Scan for the cell matching the given text and deliver its (X, Y) coordinate at center. 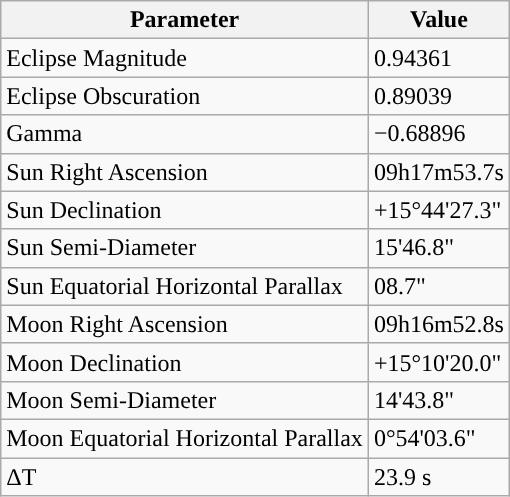
09h17m53.7s (438, 172)
Eclipse Obscuration (185, 96)
Gamma (185, 134)
Moon Equatorial Horizontal Parallax (185, 438)
Value (438, 20)
0°54'03.6" (438, 438)
ΔT (185, 477)
14'43.8" (438, 400)
09h16m52.8s (438, 324)
08.7" (438, 286)
Sun Right Ascension (185, 172)
0.89039 (438, 96)
23.9 s (438, 477)
Sun Equatorial Horizontal Parallax (185, 286)
Moon Semi-Diameter (185, 400)
Eclipse Magnitude (185, 58)
15'46.8" (438, 248)
−0.68896 (438, 134)
Sun Semi-Diameter (185, 248)
Parameter (185, 20)
+15°44'27.3" (438, 210)
0.94361 (438, 58)
Sun Declination (185, 210)
+15°10'20.0" (438, 362)
Moon Right Ascension (185, 324)
Moon Declination (185, 362)
